Extract the [X, Y] coordinate from the center of the cell holding the provided text.  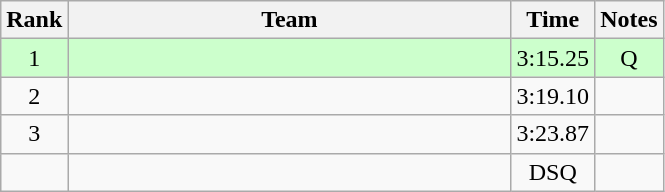
3:23.87 [553, 134]
3:15.25 [553, 58]
1 [34, 58]
Notes [629, 20]
Q [629, 58]
Team [290, 20]
3 [34, 134]
2 [34, 96]
Time [553, 20]
Rank [34, 20]
3:19.10 [553, 96]
DSQ [553, 172]
